Find where the given text appears and provide that cell's center as [X, Y] coordinate. 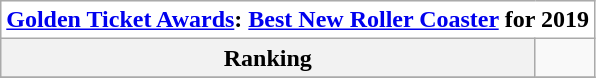
Ranking [268, 58]
Golden Ticket Awards: Best New Roller Coaster for 2019 [298, 20]
